Return the (X, Y) coordinate for the center point of the cell that contains the specified text.  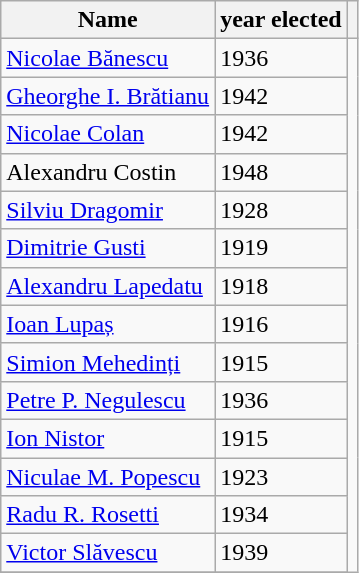
year elected (282, 20)
1939 (282, 553)
1918 (282, 286)
Petre P. Negulescu (108, 400)
Radu R. Rosetti (108, 515)
Ion Nistor (108, 438)
Nicolae Bănescu (108, 58)
Alexandru Costin (108, 172)
Dimitrie Gusti (108, 248)
1919 (282, 248)
Niculae M. Popescu (108, 477)
Alexandru Lapedatu (108, 286)
1948 (282, 172)
1928 (282, 210)
Ioan Lupaș (108, 324)
1916 (282, 324)
Simion Mehedinți (108, 362)
1934 (282, 515)
Gheorghe I. Brătianu (108, 96)
Victor Slăvescu (108, 553)
Silviu Dragomir (108, 210)
1923 (282, 477)
Name (108, 20)
Nicolae Colan (108, 134)
